Provide the (x, y) coordinate of the cell's center where the given text is located.  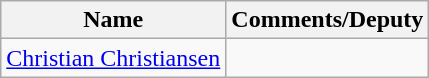
Name (114, 20)
Christian Christiansen (114, 58)
Comments/Deputy (328, 20)
